Find where the given text appears and provide that cell's center as (x, y) coordinate. 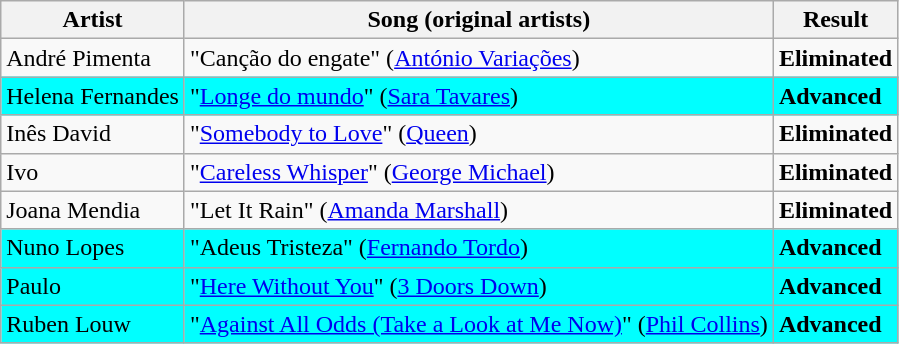
"Careless Whisper" (George Michael) (478, 172)
Ivo (93, 172)
"Let It Rain" (Amanda Marshall) (478, 210)
"Here Without You" (3 Doors Down) (478, 286)
Nuno Lopes (93, 248)
Helena Fernandes (93, 96)
"Against All Odds (Take a Look at Me Now)" (Phil Collins) (478, 324)
"Somebody to Love" (Queen) (478, 134)
Inês David (93, 134)
"Longe do mundo" (Sara Tavares) (478, 96)
Result (835, 20)
Paulo (93, 286)
"Canção do engate" (António Variações) (478, 58)
"Adeus Tristeza" (Fernando Tordo) (478, 248)
Song (original artists) (478, 20)
André Pimenta (93, 58)
Joana Mendia (93, 210)
Artist (93, 20)
Ruben Louw (93, 324)
